Capture the cell that displays the provided text and extract its [x, y] central coordinate. 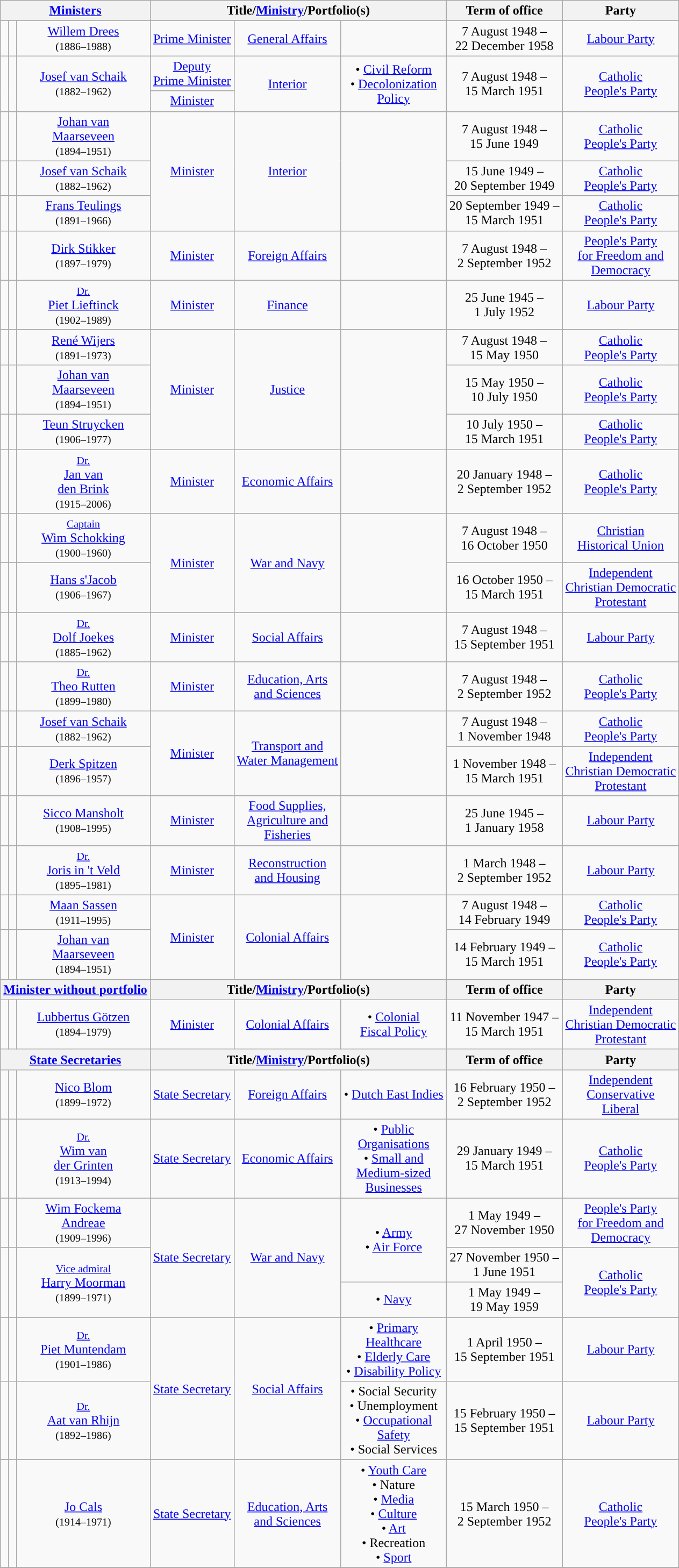
7 August 1948 – 1 November 1948 [504, 729]
• Dutch East Indies [394, 1094]
Lubbertus Götzen (1894–1979) [84, 1024]
7 August 1948 – 16 October 1950 [504, 538]
15 May 1950 – 10 July 1950 [504, 389]
7 August 1948 – 15 September 1951 [504, 637]
25 June 1945 – 1 January 1958 [504, 821]
Finance [287, 305]
15 February 1950 – 15 September 1951 [504, 1421]
Dr. Aat van Rhijn (1892–1986) [84, 1421]
1 November 1948 – 15 March 1951 [504, 771]
• Social Security • Unemployment • Occupational Safety • Social Services [394, 1421]
• Navy [394, 1300]
Wim Fockema Andreae (1909–1996) [84, 1223]
Minister without portfolio [75, 989]
Derk Spitzen (1896–1957) [84, 771]
Jo Cals (1914–1971) [84, 1514]
16 October 1950 – 15 March 1951 [504, 588]
Maan Sassen (1911–1995) [84, 912]
Willem Drees (1886–1988) [84, 39]
7 August 1948 – 15 March 1951 [504, 84]
• Public Organisations • Small and Medium-sized Businesses [394, 1158]
Hans s'Jacob (1906–1967) [84, 588]
Frans Teulings (1891–1966) [84, 213]
Justice [287, 389]
Prime Minister [192, 39]
Deputy Prime Minister [192, 73]
Dr. Dolf Joekes (1885–1962) [84, 637]
Dirk Stikker (1897–1979) [84, 255]
Dr. Piet Lieftinck (1902–1989) [84, 305]
Reconstruction and Housing [287, 870]
Food Supplies, Agriculture and Fisheries [287, 821]
20 September 1949 – 15 March 1951 [504, 213]
State Secretaries [75, 1059]
11 November 1947 – 15 March 1951 [504, 1024]
27 November 1950 – 1 June 1951 [504, 1265]
7 August 1948 – 15 May 1950 [504, 347]
1 March 1948 – 2 September 1952 [504, 870]
15 March 1950 – 2 September 1952 [504, 1514]
• Civil Reform • Decolonization Policy [394, 84]
Dr. Piet Muntendam (1901–1986) [84, 1350]
Ministers [75, 11]
Nico Blom (1899–1972) [84, 1094]
7 August 1948 – 14 February 1949 [504, 912]
Vice admiral Harry Moorman (1899–1971) [84, 1282]
20 January 1948 – 2 September 1952 [504, 482]
Dr. Wim van der Grinten (1913–1994) [84, 1158]
29 January 1949 – 15 March 1951 [504, 1158]
René Wijers (1891–1973) [84, 347]
1 May 1949 – 27 November 1950 [504, 1223]
Christian Historical Union [620, 538]
1 May 1949 – 19 May 1959 [504, 1300]
Dr. Jan van den Brink (1915–2006) [84, 482]
7 August 1948 – 22 December 1958 [504, 39]
7 August 1948 – 15 June 1949 [504, 136]
• Youth Care • Nature • Media • Culture • Art • Recreation • Sport [394, 1514]
25 June 1945 – 1 July 1952 [504, 305]
General Affairs [287, 39]
Independent Conservative Liberal [620, 1094]
• Colonial Fiscal Policy [394, 1024]
10 July 1950 – 15 March 1951 [504, 431]
• Army • Air Force [394, 1240]
16 February 1950 – 2 September 1952 [504, 1094]
1 April 1950 – 15 September 1951 [504, 1350]
• Primary Healthcare • Elderly Care • Disability Policy [394, 1350]
14 February 1949 – 15 March 1951 [504, 954]
Dr. Theo Rutten (1899–1980) [84, 687]
15 June 1949 – 20 September 1949 [504, 179]
Captain Wim Schokking (1900–1960) [84, 538]
Teun Struycken (1906–1977) [84, 431]
Dr. Joris in 't Veld (1895–1981) [84, 870]
Sicco Mansholt (1908–1995) [84, 821]
Transport and Water Management [287, 754]
